From the cell containing the given text, extract its center point as [x, y] coordinate. 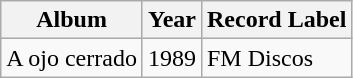
Record Label [276, 20]
Album [72, 20]
Year [172, 20]
FM Discos [276, 58]
A ojo cerrado [72, 58]
1989 [172, 58]
